Capture the cell that displays the provided text and extract its [x, y] central coordinate. 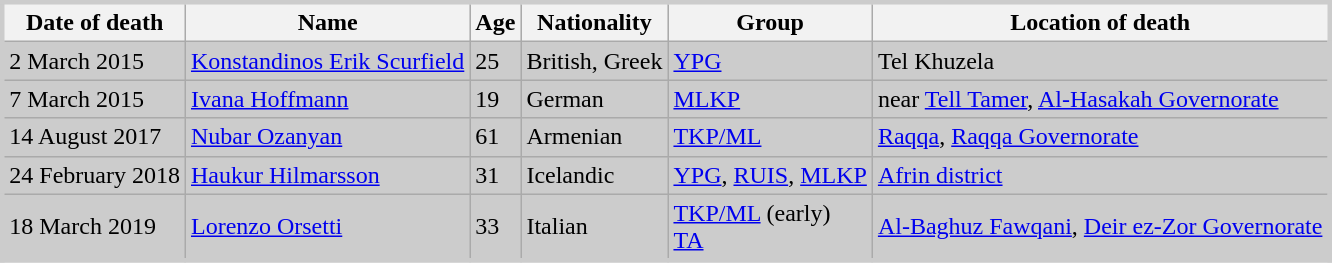
Armenian [594, 137]
YPG [770, 61]
YPG, RUIS, MLKP [770, 175]
Tel Khuzela [1100, 61]
Afrin district [1100, 175]
Haukur Hilmarsson [327, 175]
Name [327, 22]
2 March 2015 [94, 61]
Age [496, 22]
25 [496, 61]
24 February 2018 [94, 175]
Konstandinos Erik Scurfield [327, 61]
19 [496, 99]
Location of death [1100, 22]
Nationality [594, 22]
TKP/ML (early)TA [770, 228]
MLKP [770, 99]
Al-Baghuz Fawqani, Deir ez-Zor Governorate [1100, 228]
Raqqa, Raqqa Governorate [1100, 137]
Date of death [94, 22]
near Tell Tamer, Al-Hasakah Governorate [1100, 99]
31 [496, 175]
Icelandic [594, 175]
Lorenzo Orsetti [327, 228]
British, Greek [594, 61]
33 [496, 228]
Ivana Hoffmann [327, 99]
14 August 2017 [94, 137]
7 March 2015 [94, 99]
Group [770, 22]
61 [496, 137]
Italian [594, 228]
German [594, 99]
TKP/ML [770, 137]
Nubar Ozanyan [327, 137]
18 March 2019 [94, 228]
